Output the (x, y) coordinate of the center of the cell containing the given text.  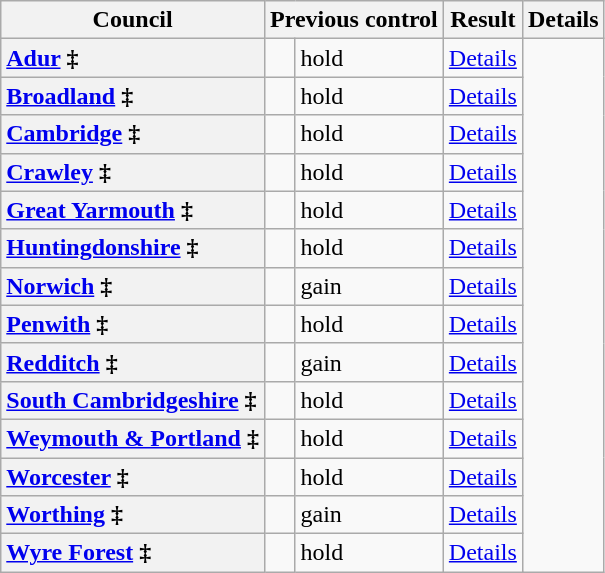
Great Yarmouth ‡ (133, 210)
Norwich ‡ (133, 286)
South Cambridgeshire ‡ (133, 400)
Result (482, 20)
Cambridge ‡ (133, 134)
Crawley ‡ (133, 172)
Penwith ‡ (133, 324)
Redditch ‡ (133, 362)
Wyre Forest ‡ (133, 553)
Worcester ‡ (133, 477)
Huntingdonshire ‡ (133, 248)
Broadland ‡ (133, 96)
Worthing ‡ (133, 515)
Previous control (354, 20)
Council (133, 20)
Weymouth & Portland ‡ (133, 438)
Adur ‡ (133, 58)
